Return the [X, Y] coordinate for the center point of the cell that contains the specified text.  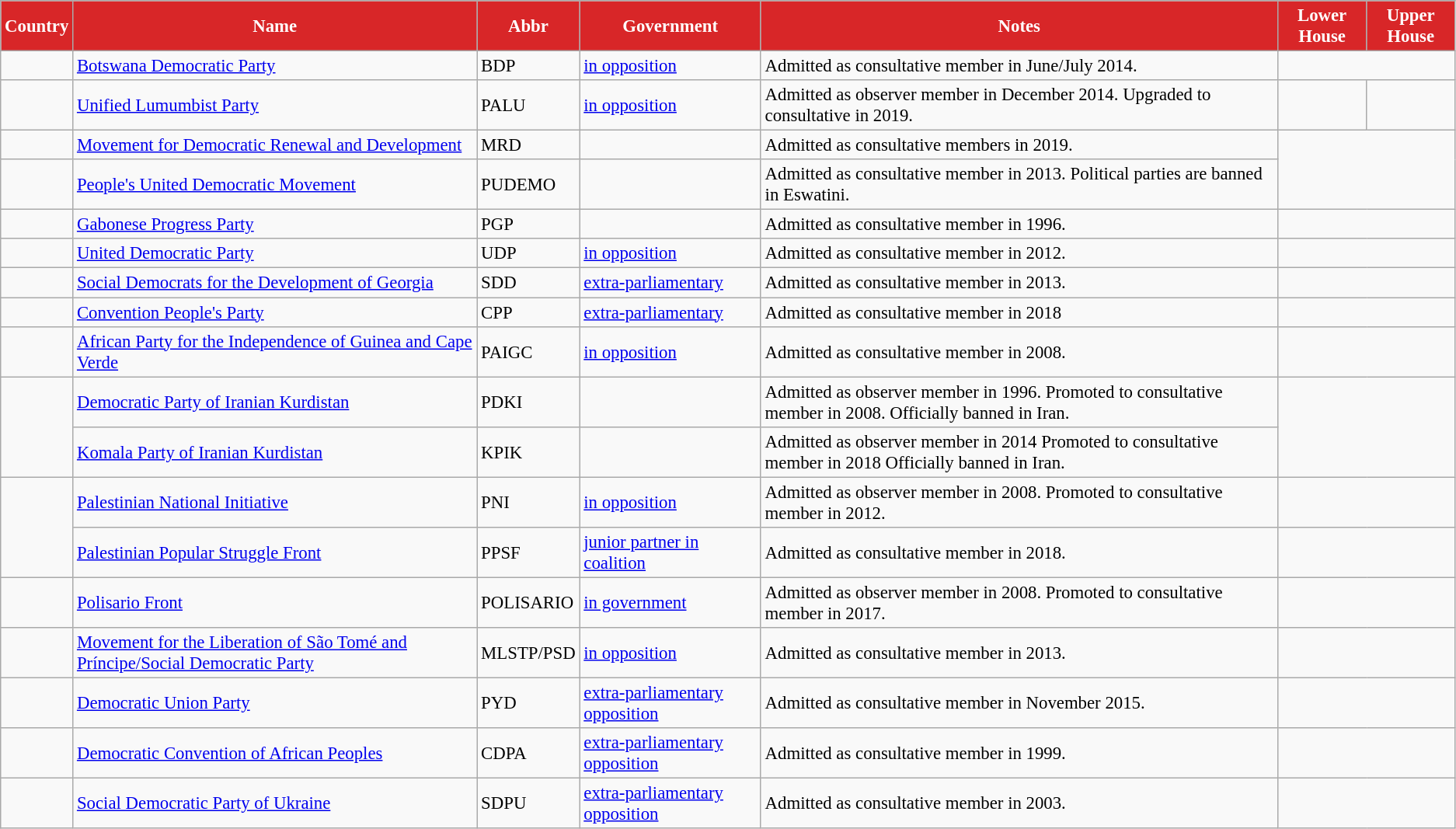
United Democratic Party [275, 254]
Admitted as consultative members in 2019. [1019, 145]
Abbr [528, 26]
PGP [528, 225]
BDP [528, 66]
Gabonese Progress Party [275, 225]
CDPA [528, 754]
PNI [528, 502]
Admitted as consultative member in November 2015. [1019, 702]
Name [275, 26]
Polisario Front [275, 603]
UDP [528, 254]
Admitted as observer member in December 2014. Upgraded to consultative in 2019. [1019, 106]
in government [670, 603]
Movement for Democratic Renewal and Development [275, 145]
Notes [1019, 26]
Admitted as consultative member in 2018 [1019, 312]
Democratic Union Party [275, 702]
Upper House [1411, 26]
PPSF [528, 553]
Admitted as consultative member in 2013. Political parties are banned in Eswatini. [1019, 185]
Country [37, 26]
Botswana Democratic Party [275, 66]
PALU [528, 106]
POLISARIO [528, 603]
Democratic Party of Iranian Kurdistan [275, 402]
Admitted as consultative member in 2008. [1019, 351]
Palestinian Popular Struggle Front [275, 553]
Komala Party of Iranian Kurdistan [275, 452]
Admitted as consultative member in 1999. [1019, 754]
SDPU [528, 803]
African Party for the Independence of Guinea and Cape Verde [275, 351]
Convention People's Party [275, 312]
Democratic Convention of African Peoples [275, 754]
MLSTP/PSD [528, 653]
Unified Lumumbist Party [275, 106]
Admitted as consultative member in 2018. [1019, 553]
Social Democratic Party of Ukraine [275, 803]
junior partner in coalition [670, 553]
Admitted as observer member in 1996. Promoted to consultative member in 2008. Officially banned in Iran. [1019, 402]
KPIK [528, 452]
Admitted as consultative member in 2012. [1019, 254]
Movement for the Liberation of São Tomé and Príncipe/Social Democratic Party [275, 653]
Admitted as consultative member in 2003. [1019, 803]
MRD [528, 145]
SDD [528, 283]
Government [670, 26]
CPP [528, 312]
PAIGC [528, 351]
Lower House [1322, 26]
Palestinian National Initiative [275, 502]
PDKI [528, 402]
People's United Democratic Movement [275, 185]
PUDEMO [528, 185]
Admitted as observer member in 2014 Promoted to consultative member in 2018 Officially banned in Iran. [1019, 452]
Admitted as consultative member in June/July 2014. [1019, 66]
Admitted as observer member in 2008. Promoted to consultative member in 2017. [1019, 603]
PYD [528, 702]
Social Democrats for the Development of Georgia [275, 283]
Admitted as observer member in 2008. Promoted to consultative member in 2012. [1019, 502]
Admitted as consultative member in 1996. [1019, 225]
